Find where the given text appears and provide that cell's center as (x, y) coordinate. 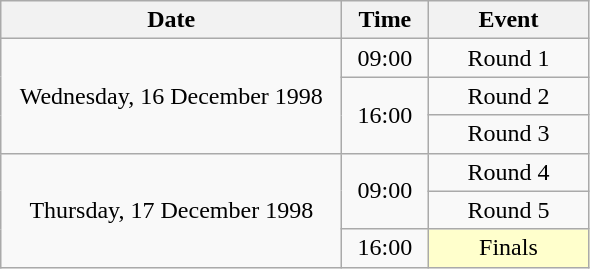
Round 4 (508, 172)
Round 5 (508, 210)
Round 2 (508, 96)
Time (385, 20)
Finals (508, 248)
Thursday, 17 December 1998 (172, 210)
Round 3 (508, 134)
Wednesday, 16 December 1998 (172, 96)
Date (172, 20)
Event (508, 20)
Round 1 (508, 58)
